For the text-containing cell, return its midpoint in (x, y) coordinate format. 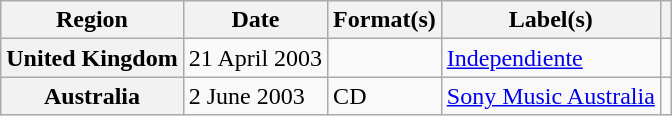
Date (255, 20)
21 April 2003 (255, 58)
2 June 2003 (255, 96)
Australia (92, 96)
Independiente (550, 58)
CD (385, 96)
Sony Music Australia (550, 96)
United Kingdom (92, 58)
Region (92, 20)
Label(s) (550, 20)
Format(s) (385, 20)
